Find where the given text appears and provide that cell's center as (x, y) coordinate. 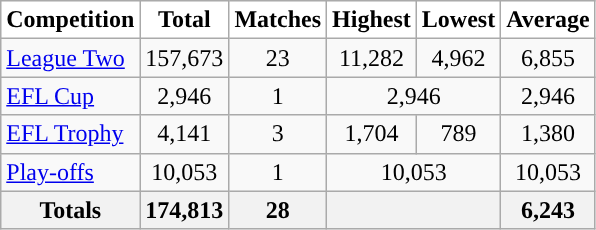
Matches (278, 20)
Totals (70, 210)
4,962 (458, 58)
EFL Cup (70, 96)
789 (458, 134)
Lowest (458, 20)
1,704 (372, 134)
Highest (372, 20)
Competition (70, 20)
Play-offs (70, 172)
11,282 (372, 58)
Average (548, 20)
174,813 (184, 210)
EFL Trophy (70, 134)
4,141 (184, 134)
6,243 (548, 210)
Total (184, 20)
6,855 (548, 58)
157,673 (184, 58)
1,380 (548, 134)
23 (278, 58)
League Two (70, 58)
3 (278, 134)
28 (278, 210)
